Provide the [X, Y] coordinate of the cell's center where the given text is located.  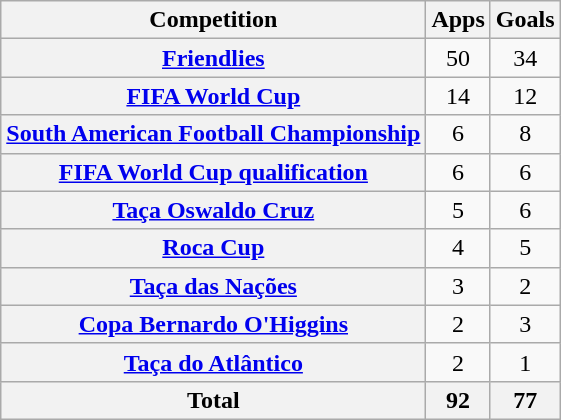
12 [525, 96]
77 [525, 400]
14 [458, 96]
Copa Bernardo O'Higgins [214, 324]
Roca Cup [214, 248]
Friendlies [214, 58]
92 [458, 400]
FIFA World Cup qualification [214, 172]
Apps [458, 20]
Goals [525, 20]
Taça das Nações [214, 286]
Taça Oswaldo Cruz [214, 210]
1 [525, 362]
Total [214, 400]
FIFA World Cup [214, 96]
50 [458, 58]
8 [525, 134]
4 [458, 248]
34 [525, 58]
South American Football Championship [214, 134]
Competition [214, 20]
Taça do Atlântico [214, 362]
